Search for the cell housing the specified text and yield its [x, y] center coordinate. 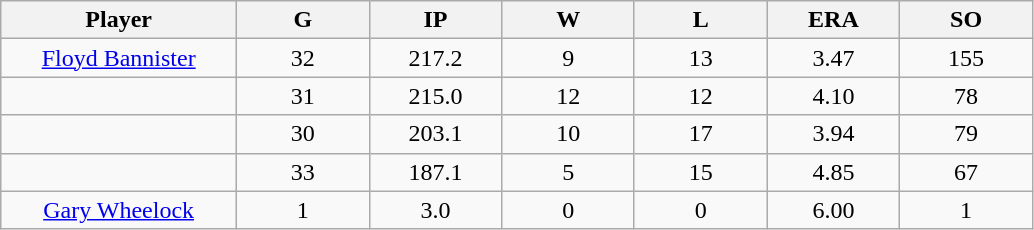
ERA [834, 20]
Floyd Bannister [119, 58]
155 [966, 58]
217.2 [436, 58]
32 [304, 58]
31 [304, 96]
33 [304, 172]
17 [700, 134]
30 [304, 134]
Player [119, 20]
SO [966, 20]
3.47 [834, 58]
W [568, 20]
G [304, 20]
3.94 [834, 134]
187.1 [436, 172]
Gary Wheelock [119, 210]
67 [966, 172]
10 [568, 134]
13 [700, 58]
6.00 [834, 210]
78 [966, 96]
4.10 [834, 96]
79 [966, 134]
4.85 [834, 172]
3.0 [436, 210]
5 [568, 172]
215.0 [436, 96]
15 [700, 172]
9 [568, 58]
203.1 [436, 134]
L [700, 20]
IP [436, 20]
